Determine the [x, y] coordinate at the center of the cell enclosing the given text.  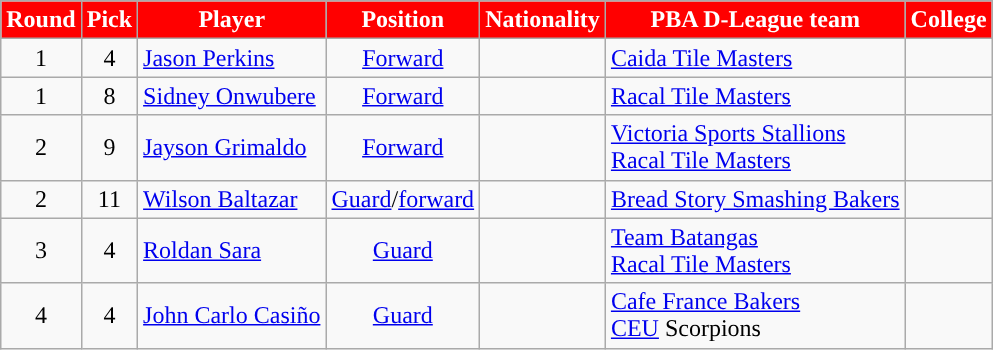
Pick [109, 20]
Position [403, 20]
Team BatangasRacal Tile Masters [755, 250]
Cafe France BakersCEU Scorpions [755, 316]
9 [109, 148]
PBA D-League team [755, 20]
Guard/forward [403, 199]
Victoria Sports StallionsRacal Tile Masters [755, 148]
Jason Perkins [232, 58]
Roldan Sara [232, 250]
Sidney Onwubere [232, 96]
Caida Tile Masters [755, 58]
Round [41, 20]
8 [109, 96]
Jayson Grimaldo [232, 148]
Player [232, 20]
John Carlo Casiño [232, 316]
Racal Tile Masters [755, 96]
11 [109, 199]
College [948, 20]
Wilson Baltazar [232, 199]
3 [41, 250]
Nationality [543, 20]
Bread Story Smashing Bakers [755, 199]
